Find where the given text appears and provide that cell's center as (X, Y) coordinate. 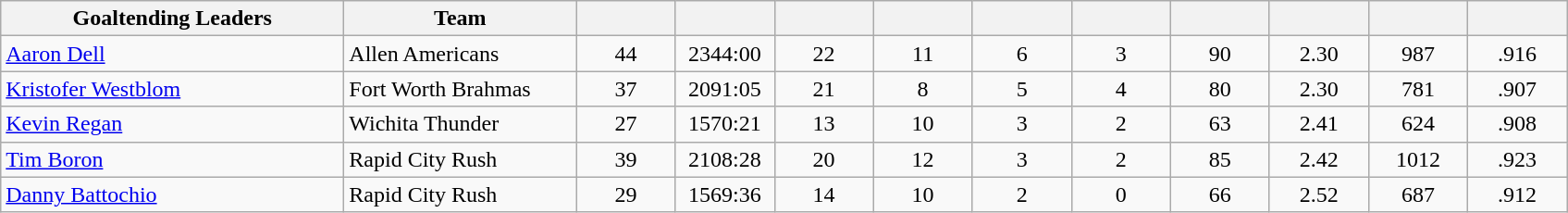
8 (923, 89)
781 (1417, 89)
1570:21 (725, 124)
Tim Boron (172, 159)
6 (1021, 54)
2.52 (1319, 194)
2.41 (1319, 124)
Danny Battochio (172, 194)
.916 (1517, 54)
80 (1219, 89)
14 (823, 194)
90 (1219, 54)
27 (625, 124)
4 (1121, 89)
2.42 (1319, 159)
2344:00 (725, 54)
987 (1417, 54)
0 (1121, 194)
85 (1219, 159)
12 (923, 159)
5 (1021, 89)
624 (1417, 124)
11 (923, 54)
Wichita Thunder (461, 124)
.908 (1517, 124)
1569:36 (725, 194)
Team (461, 19)
Kristofer Westblom (172, 89)
Aaron Dell (172, 54)
Fort Worth Brahmas (461, 89)
.912 (1517, 194)
29 (625, 194)
20 (823, 159)
66 (1219, 194)
13 (823, 124)
2091:05 (725, 89)
1012 (1417, 159)
.907 (1517, 89)
.923 (1517, 159)
Goaltending Leaders (172, 19)
44 (625, 54)
63 (1219, 124)
Allen Americans (461, 54)
Kevin Regan (172, 124)
22 (823, 54)
21 (823, 89)
37 (625, 89)
2108:28 (725, 159)
687 (1417, 194)
39 (625, 159)
